Output the [x, y] coordinate of the center of the cell containing the given text.  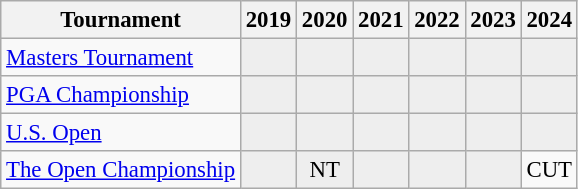
PGA Championship [121, 95]
2024 [549, 20]
2021 [381, 20]
The Open Championship [121, 170]
CUT [549, 170]
U.S. Open [121, 133]
2020 [325, 20]
2019 [268, 20]
2022 [437, 20]
Masters Tournament [121, 58]
2023 [493, 20]
Tournament [121, 20]
NT [325, 170]
